Find where the given text appears and provide that cell's center as [x, y] coordinate. 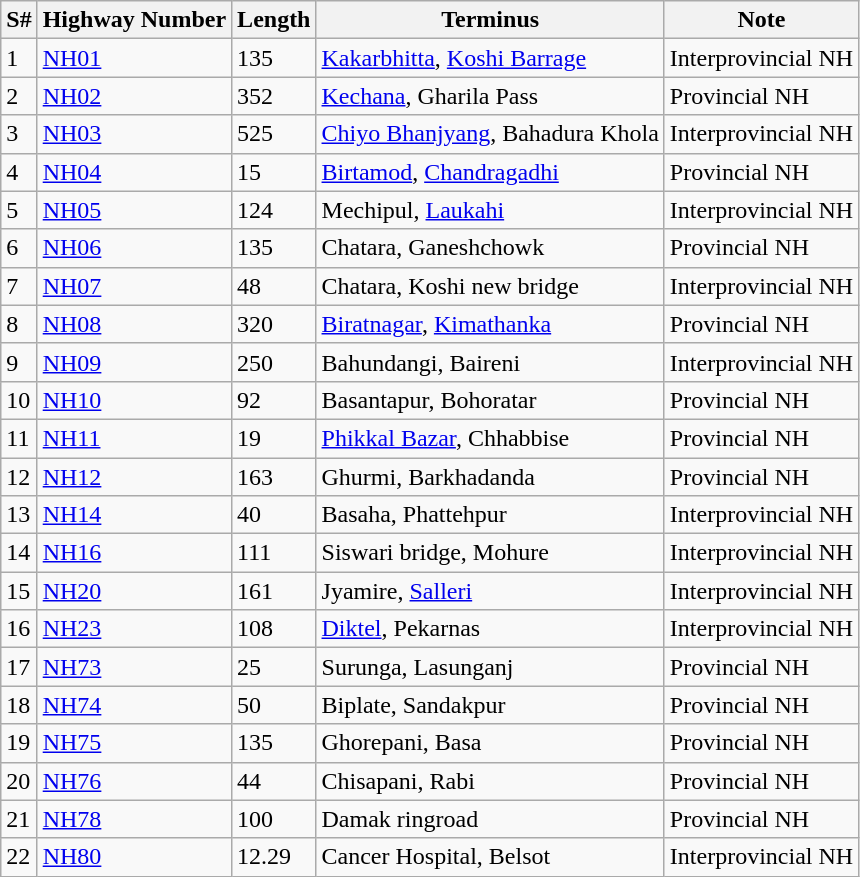
14 [19, 553]
48 [274, 286]
Highway Number [134, 20]
Bahundangi, Baireni [490, 362]
5 [19, 210]
NH07 [134, 286]
111 [274, 553]
Phikkal Bazar, Chhabbise [490, 438]
163 [274, 477]
9 [19, 362]
108 [274, 629]
21 [19, 819]
Surunga, Lasunganj [490, 667]
12 [19, 477]
Diktel, Pekarnas [490, 629]
22 [19, 857]
Note [761, 20]
NH08 [134, 324]
20 [19, 781]
NH16 [134, 553]
Ghorepani, Basa [490, 743]
NH74 [134, 705]
NH02 [134, 96]
NH12 [134, 477]
12.29 [274, 857]
Jyamire, Salleri [490, 591]
11 [19, 438]
NH03 [134, 134]
NH04 [134, 172]
92 [274, 400]
NH11 [134, 438]
18 [19, 705]
3 [19, 134]
NH20 [134, 591]
NH10 [134, 400]
Ghurmi, Barkhadanda [490, 477]
NH73 [134, 667]
Birtamod, Chandragadhi [490, 172]
525 [274, 134]
NH78 [134, 819]
250 [274, 362]
Siswari bridge, Mohure [490, 553]
Chatara, Koshi new bridge [490, 286]
352 [274, 96]
NH75 [134, 743]
Terminus [490, 20]
6 [19, 248]
44 [274, 781]
124 [274, 210]
NH01 [134, 58]
10 [19, 400]
NH06 [134, 248]
Biratnagar, Kimathanka [490, 324]
Biplate, Sandakpur [490, 705]
161 [274, 591]
Chiyo Bhanjyang, Bahadura Khola [490, 134]
Basaha, Phattehpur [490, 515]
Chatara, Ganeshchowk [490, 248]
40 [274, 515]
Mechipul, Laukahi [490, 210]
Chisapani, Rabi [490, 781]
NH76 [134, 781]
Length [274, 20]
2 [19, 96]
Damak ringroad [490, 819]
NH09 [134, 362]
Kechana, Gharila Pass [490, 96]
Basantapur, Bohoratar [490, 400]
1 [19, 58]
S# [19, 20]
NH05 [134, 210]
Kakarbhitta, Koshi Barrage [490, 58]
NH80 [134, 857]
25 [274, 667]
7 [19, 286]
4 [19, 172]
13 [19, 515]
8 [19, 324]
16 [19, 629]
17 [19, 667]
Cancer Hospital, Belsot [490, 857]
NH23 [134, 629]
320 [274, 324]
NH14 [134, 515]
100 [274, 819]
50 [274, 705]
